Return the (x, y) coordinate for the center point of the cell that contains the specified text.  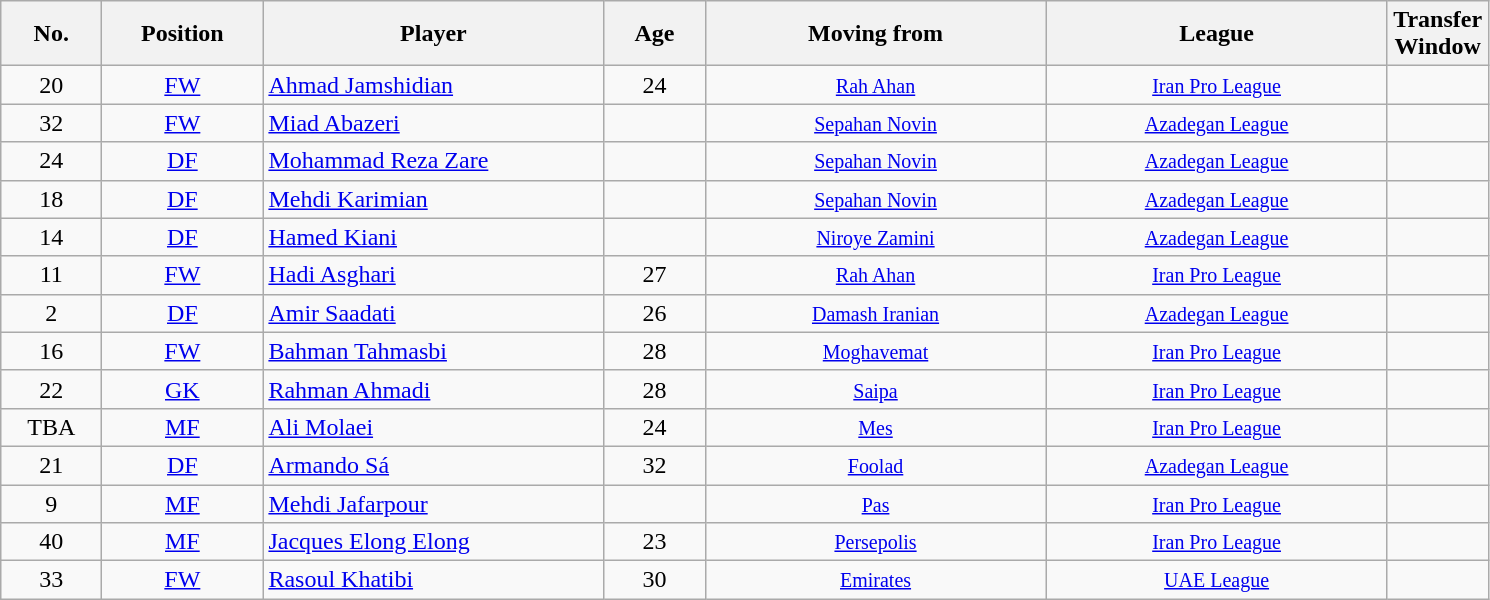
Persepolis (876, 542)
Pas (876, 503)
Amir Saadati (434, 313)
League (1216, 34)
Jacques Elong Elong (434, 542)
40 (52, 542)
Ahmad Jamshidian (434, 85)
Mehdi Jafarpour (434, 503)
Emirates (876, 580)
23 (654, 542)
Transfer Window (1438, 34)
No. (52, 34)
Rahman Ahmadi (434, 389)
9 (52, 503)
Age (654, 34)
20 (52, 85)
UAE League (1216, 580)
Mehdi Karimian (434, 199)
11 (52, 275)
Bahman Tahmasbi (434, 351)
Damash Iranian (876, 313)
33 (52, 580)
26 (654, 313)
30 (654, 580)
2 (52, 313)
TBA (52, 427)
Position (182, 34)
Moghavemat (876, 351)
18 (52, 199)
27 (654, 275)
Moving from (876, 34)
Miad Abazeri (434, 123)
Player (434, 34)
Rasoul Khatibi (434, 580)
21 (52, 465)
Foolad (876, 465)
Ali Molaei (434, 427)
Armando Sá (434, 465)
Hamed Kiani (434, 237)
Hadi Asghari (434, 275)
GK (182, 389)
16 (52, 351)
22 (52, 389)
Mes (876, 427)
Mohammad Reza Zare (434, 161)
Saipa (876, 389)
Niroye Zamini (876, 237)
14 (52, 237)
